Extract the (X, Y) coordinate from the center of the cell holding the provided text.  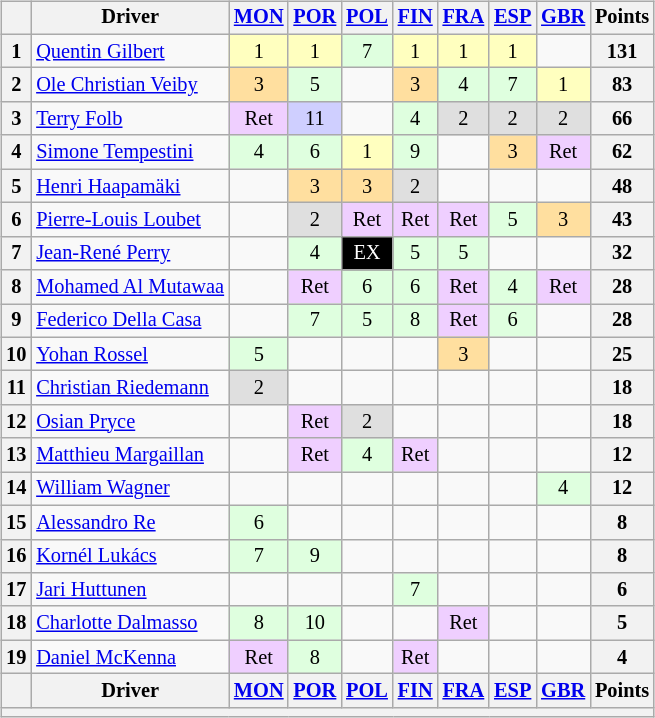
131 (622, 51)
17 (16, 590)
62 (622, 152)
25 (622, 354)
Kornél Lukács (130, 556)
Terry Folb (130, 119)
William Wagner (130, 489)
Osian Pryce (130, 422)
Christian Riedemann (130, 388)
13 (16, 455)
Henri Haapamäki (130, 186)
Yohan Rossel (130, 354)
EX (367, 253)
Mohamed Al Mutawaa (130, 287)
Matthieu Margaillan (130, 455)
19 (16, 657)
Pierre-Louis Loubet (130, 220)
43 (622, 220)
48 (622, 186)
16 (16, 556)
83 (622, 85)
Daniel McKenna (130, 657)
Jean-René Perry (130, 253)
15 (16, 522)
Quentin Gilbert (130, 51)
Simone Tempestini (130, 152)
32 (622, 253)
Alessandro Re (130, 522)
66 (622, 119)
Jari Huttunen (130, 590)
Ole Christian Veiby (130, 85)
Charlotte Dalmasso (130, 623)
14 (16, 489)
Federico Della Casa (130, 321)
